Search for the cell housing the specified text and yield its [X, Y] center coordinate. 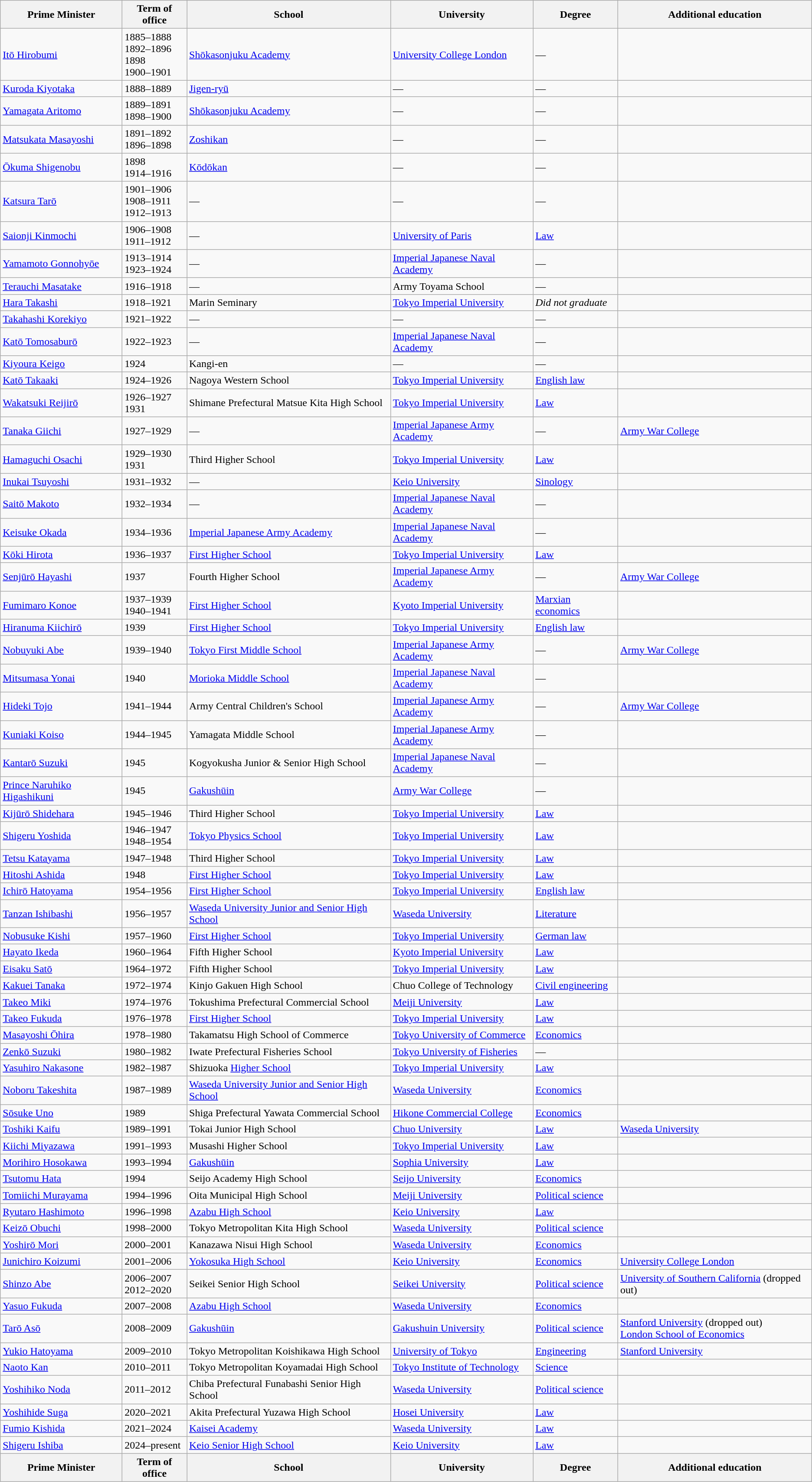
1991–1993 [154, 1146]
1937–19391940–1941 [154, 605]
Akita Prefectural Yuzawa High School [288, 1412]
Ōkuma Shigenobu [62, 167]
Army Central Children's School [288, 706]
Fumimaro Konoe [62, 605]
1948 [154, 875]
Katō Tomosaburō [62, 341]
Seikei University [462, 1283]
1982–1987 [154, 1068]
1929–19301931 [154, 459]
Inukai Tsuyoshi [62, 482]
Takeo Fukuda [62, 1018]
Literature [576, 914]
2021–2024 [154, 1429]
Shinzo Abe [62, 1283]
Yoshihiko Noda [62, 1390]
Morioka Middle School [288, 678]
Yamagata Aritomo [62, 111]
1978–1980 [154, 1035]
1944–1945 [154, 734]
1926–19271931 [154, 403]
Yamamoto Gonnohyōe [62, 264]
University of Southern California (dropped out) [715, 1283]
Matsukata Masayoshi [62, 139]
Nobuyuki Abe [62, 650]
1913–19141923–1924 [154, 264]
Yamagata Middle School [288, 734]
Tokyo University of Fisheries [462, 1051]
Shiga Prefectural Yawata Commercial School [288, 1113]
Iwate Prefectural Fisheries School [288, 1051]
Hosei University [462, 1412]
1922–1923 [154, 341]
Saionji Kinmochi [62, 235]
Engineering [576, 1351]
Keio Senior High School [288, 1445]
1885–18881892–189618981900–1901 [154, 55]
Kiyoura Keigo [62, 364]
1889–18911898–1900 [154, 111]
Keisuke Okada [62, 532]
Hideki Tojo [62, 706]
1927–1929 [154, 431]
1945–1946 [154, 813]
Katsura Tarō [62, 201]
Hayato Ikeda [62, 952]
2007–2008 [154, 1306]
Terauchi Masatake [62, 286]
Kakuei Tanaka [62, 985]
Junichiro Koizumi [62, 1261]
Tokyo Metropolitan Koyamadai High School [288, 1367]
1974–1976 [154, 1002]
1888–1889 [154, 89]
1994–1996 [154, 1195]
Seikei Senior High School [288, 1283]
Army Toyama School [462, 286]
Takahashi Korekiyo [62, 319]
Civil engineering [576, 985]
1918–1921 [154, 302]
1946–19471948–1954 [154, 836]
Marin Seminary [288, 302]
Wakatsuki Reijirō [62, 403]
Tomiichi Murayama [62, 1195]
1941–1944 [154, 706]
2000–2001 [154, 1245]
Zoshikan [288, 139]
Gakushuin University [462, 1328]
Katō Takaaki [62, 380]
Tokyo Metropolitan Koishikawa High School [288, 1351]
2006–20072012–2020 [154, 1283]
1987–1989 [154, 1091]
Tokyo Physics School [288, 836]
Science [576, 1367]
Yoshirō Mori [62, 1245]
Stanford University (dropped out)London School of Economics [715, 1328]
Shimane Prefectural Matsue Kita High School [288, 403]
2008–2009 [154, 1328]
Tanaka Giichi [62, 431]
Chuo College of Technology [462, 985]
Ryutaro Hashimoto [62, 1212]
Saitō Makoto [62, 504]
1989 [154, 1113]
Tanzan Ishibashi [62, 914]
Eisaku Satō [62, 969]
1901–19061908–19111912–1913 [154, 201]
Toshiki Kaifu [62, 1129]
Shigeru Ishiba [62, 1445]
2010–2011 [154, 1367]
Kiichi Miyazawa [62, 1146]
Nagoya Western School [288, 380]
Oita Municipal High School [288, 1195]
Tokyo Institute of Technology [462, 1367]
1964–1972 [154, 969]
Takamatsu High School of Commerce [288, 1035]
1937 [154, 577]
Chuo University [462, 1129]
Kuniaki Koiso [62, 734]
Tsutomu Hata [62, 1179]
German law [576, 936]
Seijo Academy High School [288, 1179]
2001–2006 [154, 1261]
1957–1960 [154, 936]
Masayoshi Ōhira [62, 1035]
Hamaguchi Osachi [62, 459]
Zenkō Suzuki [62, 1051]
Tokyo Metropolitan Kita High School [288, 1228]
Did not graduate [576, 302]
Takeo Miki [62, 1002]
2011–2012 [154, 1390]
Ichirō Hatoyama [62, 891]
Musashi Higher School [288, 1146]
University of Paris [462, 235]
Tokushima Prefectural Commercial School [288, 1002]
Shigeru Yoshida [62, 836]
Mitsumasa Yonai [62, 678]
Hara Takashi [62, 302]
Naoto Kan [62, 1367]
Yoshihide Suga [62, 1412]
Kantarō Suzuki [62, 763]
Kuroda Kiyotaka [62, 89]
Seijo University [462, 1179]
1906–19081911–1912 [154, 235]
Sinology [576, 482]
Itō Hirobumi [62, 55]
1921–1922 [154, 319]
Kanazawa Nisui High School [288, 1245]
Yokosuka High School [288, 1261]
1960–1964 [154, 952]
Kijūrō Shidehara [62, 813]
1891–18921896–1898 [154, 139]
Sōsuke Uno [62, 1113]
1924 [154, 364]
1989–1991 [154, 1129]
1932–1934 [154, 504]
Hitoshi Ashida [62, 875]
Shizuoka Higher School [288, 1068]
1954–1956 [154, 891]
1996–1998 [154, 1212]
Stanford University [715, 1351]
1931–1932 [154, 482]
Tetsu Katayama [62, 858]
Nobusuke Kishi [62, 936]
University of Tokyo [462, 1351]
1980–1982 [154, 1051]
Kinjo Gakuen High School [288, 985]
18981914–1916 [154, 167]
Kogyokusha Junior & Senior High School [288, 763]
Noboru Takeshita [62, 1091]
1939–1940 [154, 650]
2009–2010 [154, 1351]
Sophia University [462, 1162]
1976–1978 [154, 1018]
1924–1926 [154, 380]
Keizō Obuchi [62, 1228]
Marxian economics [576, 605]
Hikone Commercial College [462, 1113]
Tokyo First Middle School [288, 650]
1993–1994 [154, 1162]
Senjūrō Hayashi [62, 577]
1939 [154, 627]
1936–1937 [154, 554]
1972–1974 [154, 985]
Yukio Hatoyama [62, 1351]
Chiba Prefectural Funabashi Senior High School [288, 1390]
Yasuo Fukuda [62, 1306]
Kangi-en [288, 364]
1994 [154, 1179]
Hiranuma Kiichirō [62, 627]
1998–2000 [154, 1228]
Kaisei Academy [288, 1429]
1956–1957 [154, 914]
Fumio Kishida [62, 1429]
1947–1948 [154, 858]
Prince Naruhiko Higashikuni [62, 791]
Yasuhiro Nakasone [62, 1068]
2024–present [154, 1445]
1934–1936 [154, 532]
Tokai Junior High School [288, 1129]
Kōdōkan [288, 167]
Tarō Asō [62, 1328]
Jigen-ryū [288, 89]
2020–2021 [154, 1412]
Tokyo University of Commerce [462, 1035]
Fourth Higher School [288, 577]
Kōki Hirota [62, 554]
Morihiro Hosokawa [62, 1162]
1940 [154, 678]
1916–1918 [154, 286]
